For the text-containing cell, return its midpoint in [x, y] coordinate format. 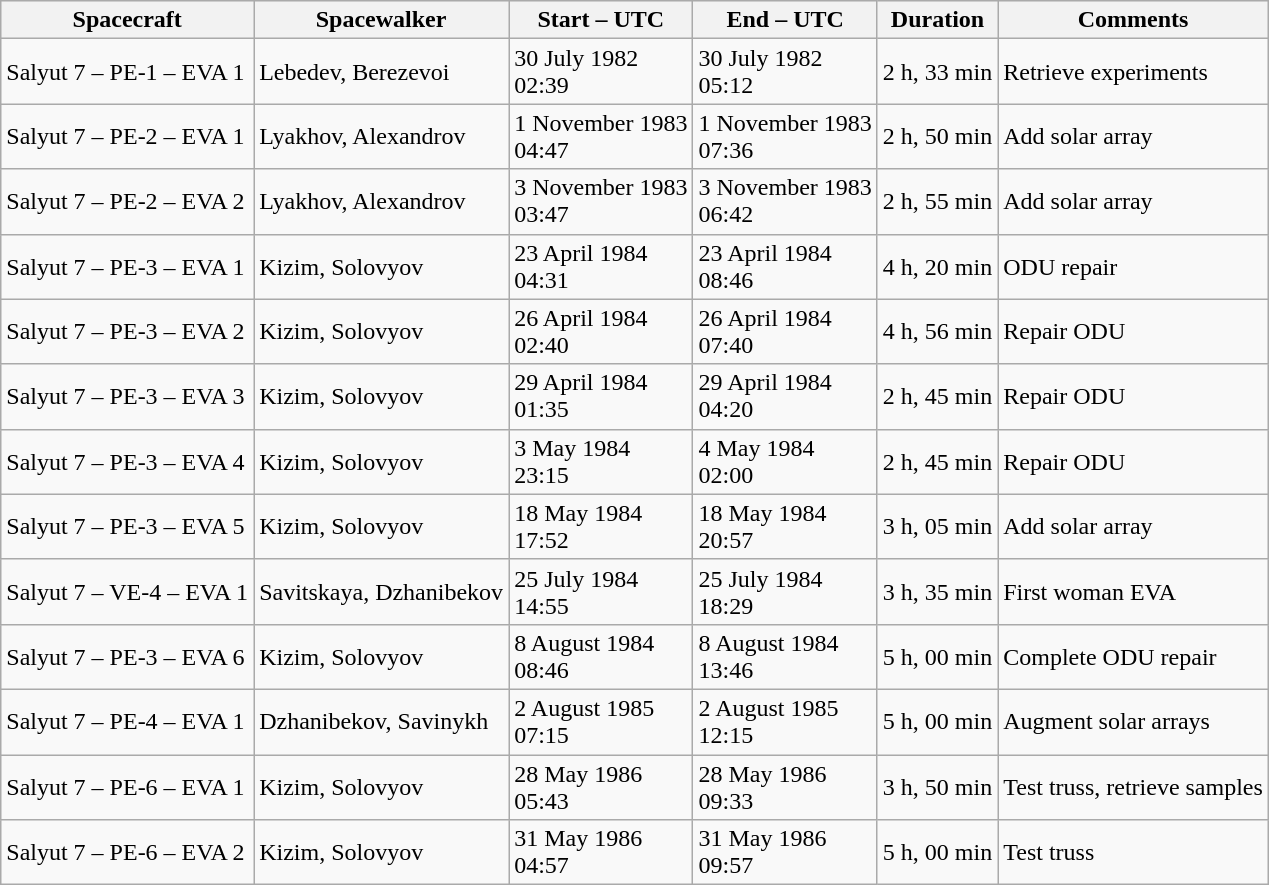
Salyut 7 – PE-3 – EVA 5 [128, 526]
Salyut 7 – PE-6 – EVA 2 [128, 852]
18 May 198417:52 [601, 526]
3 November 198306:42 [785, 202]
2 August 198512:15 [785, 722]
29 April 198401:35 [601, 396]
Dzhanibekov, Savinykh [382, 722]
End – UTC [785, 20]
23 April 198408:46 [785, 266]
28 May 198609:33 [785, 786]
First woman EVA [1134, 592]
25 July 198418:29 [785, 592]
31 May 198609:57 [785, 852]
4 h, 20 min [937, 266]
2 h, 50 min [937, 136]
Duration [937, 20]
Salyut 7 – PE-3 – EVA 6 [128, 656]
Salyut 7 – PE-3 – EVA 4 [128, 462]
Salyut 7 – PE-6 – EVA 1 [128, 786]
3 November 198303:47 [601, 202]
25 July 198414:55 [601, 592]
30 July 198202:39 [601, 72]
2 h, 33 min [937, 72]
26 April 198407:40 [785, 332]
Spacecraft [128, 20]
Test truss, retrieve samples [1134, 786]
Comments [1134, 20]
Salyut 7 – PE-4 – EVA 1 [128, 722]
1 November 198304:47 [601, 136]
Salyut 7 – PE-2 – EVA 2 [128, 202]
30 July 198205:12 [785, 72]
1 November 198307:36 [785, 136]
4 h, 56 min [937, 332]
Retrieve experiments [1134, 72]
Salyut 7 – PE-3 – EVA 2 [128, 332]
26 April 198402:40 [601, 332]
3 h, 50 min [937, 786]
31 May 198604:57 [601, 852]
Lebedev, Berezevoi [382, 72]
2 h, 55 min [937, 202]
3 h, 05 min [937, 526]
Salyut 7 – PE-3 – EVA 3 [128, 396]
Augment solar arrays [1134, 722]
8 August 198413:46 [785, 656]
Complete ODU repair [1134, 656]
3 May 198423:15 [601, 462]
3 h, 35 min [937, 592]
Savitskaya, Dzhanibekov [382, 592]
Salyut 7 – VE-4 – EVA 1 [128, 592]
ODU repair [1134, 266]
28 May 198605:43 [601, 786]
Test truss [1134, 852]
Salyut 7 – PE-2 – EVA 1 [128, 136]
Start – UTC [601, 20]
23 April 198404:31 [601, 266]
29 April 198404:20 [785, 396]
2 August 198507:15 [601, 722]
Salyut 7 – PE-1 – EVA 1 [128, 72]
8 August 198408:46 [601, 656]
4 May 198402:00 [785, 462]
Salyut 7 – PE-3 – EVA 1 [128, 266]
18 May 198420:57 [785, 526]
Spacewalker [382, 20]
